From the cell containing the given text, extract its center point as (X, Y) coordinate. 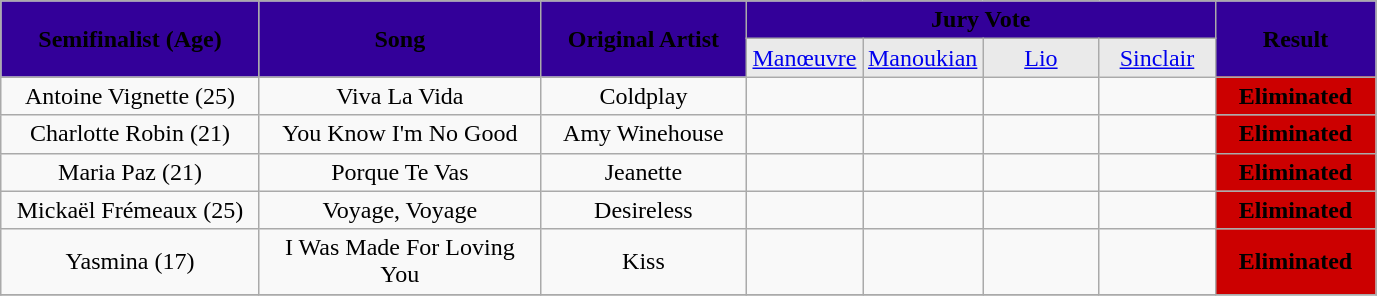
Coldplay (643, 96)
Amy Winehouse (643, 134)
Result (1296, 39)
I Was Made For Loving You (400, 262)
Porque Te Vas (400, 172)
Maria Paz (21) (130, 172)
You Know I'm No Good (400, 134)
Charlotte Robin (21) (130, 134)
Song (400, 39)
Semifinalist (Age) (130, 39)
Voyage, Voyage (400, 210)
Antoine Vignette (25) (130, 96)
Kiss (643, 262)
Yasmina (17) (130, 262)
Manoukian (922, 58)
Sinclair (1157, 58)
Jeanette (643, 172)
Jury Vote (980, 20)
Desireless (643, 210)
Mickaël Frémeaux (25) (130, 210)
Lio (1041, 58)
Original Artist (643, 39)
Manœuvre (804, 58)
Viva La Vida (400, 96)
